Scan for the cell matching the given text and deliver its (X, Y) coordinate at center. 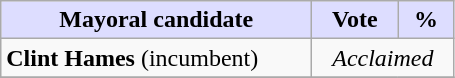
Acclaimed (383, 58)
Vote (355, 20)
Clint Hames (incumbent) (156, 58)
% (426, 20)
Mayoral candidate (156, 20)
